Determine the [x, y] coordinate at the center of the cell enclosing the given text.  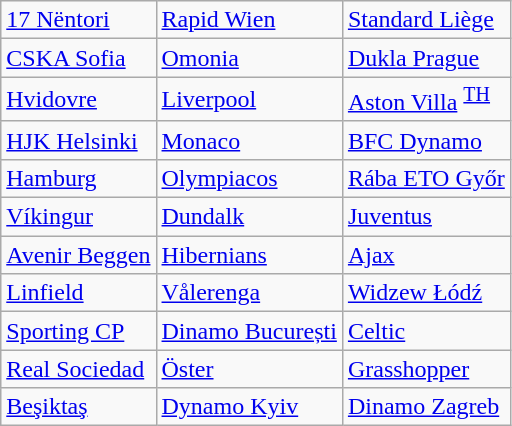
Aston Villa TH [426, 100]
Juventus [426, 217]
Dundalk [249, 217]
Omonia [249, 58]
Beşiktaş [78, 407]
Öster [249, 369]
Dukla Prague [426, 58]
Celtic [426, 331]
CSKA Sofia [78, 58]
Avenir Beggen [78, 255]
Rába ETO Győr [426, 178]
Hibernians [249, 255]
Rapid Wien [249, 20]
Widzew Łódź [426, 293]
Vålerenga [249, 293]
Monaco [249, 140]
Liverpool [249, 100]
17 Nëntori [78, 20]
Olympiacos [249, 178]
Dynamo Kyiv [249, 407]
Dinamo București [249, 331]
Hvidovre [78, 100]
HJK Helsinki [78, 140]
Ajax [426, 255]
Hamburg [78, 178]
Real Sociedad [78, 369]
Dinamo Zagreb [426, 407]
Víkingur [78, 217]
Grasshopper [426, 369]
BFC Dynamo [426, 140]
Linfield [78, 293]
Standard Liège [426, 20]
Sporting CP [78, 331]
